Pinpoint the cell where the given text exists, returning its [X, Y] midpoint coordinate. 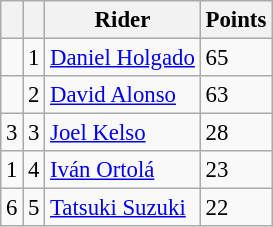
2 [34, 95]
4 [34, 170]
Iván Ortolá [122, 170]
Joel Kelso [122, 133]
63 [236, 95]
23 [236, 170]
David Alonso [122, 95]
65 [236, 58]
Daniel Holgado [122, 58]
5 [34, 208]
6 [12, 208]
Rider [122, 20]
Tatsuki Suzuki [122, 208]
22 [236, 208]
28 [236, 133]
Points [236, 20]
